From the cell containing the given text, extract its center point as [X, Y] coordinate. 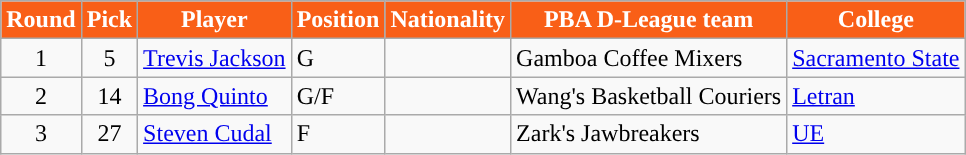
Pick [109, 20]
College [876, 20]
14 [109, 96]
Sacramento State [876, 58]
F [338, 134]
PBA D-League team [649, 20]
Letran [876, 96]
1 [41, 58]
UE [876, 134]
Position [338, 20]
Gamboa Coffee Mixers [649, 58]
Round [41, 20]
Wang's Basketball Couriers [649, 96]
G/F [338, 96]
Zark's Jawbreakers [649, 134]
2 [41, 96]
Bong Quinto [215, 96]
Player [215, 20]
5 [109, 58]
3 [41, 134]
Trevis Jackson [215, 58]
27 [109, 134]
Nationality [448, 20]
G [338, 58]
Steven Cudal [215, 134]
